Determine the (x, y) coordinate at the center of the cell enclosing the given text.  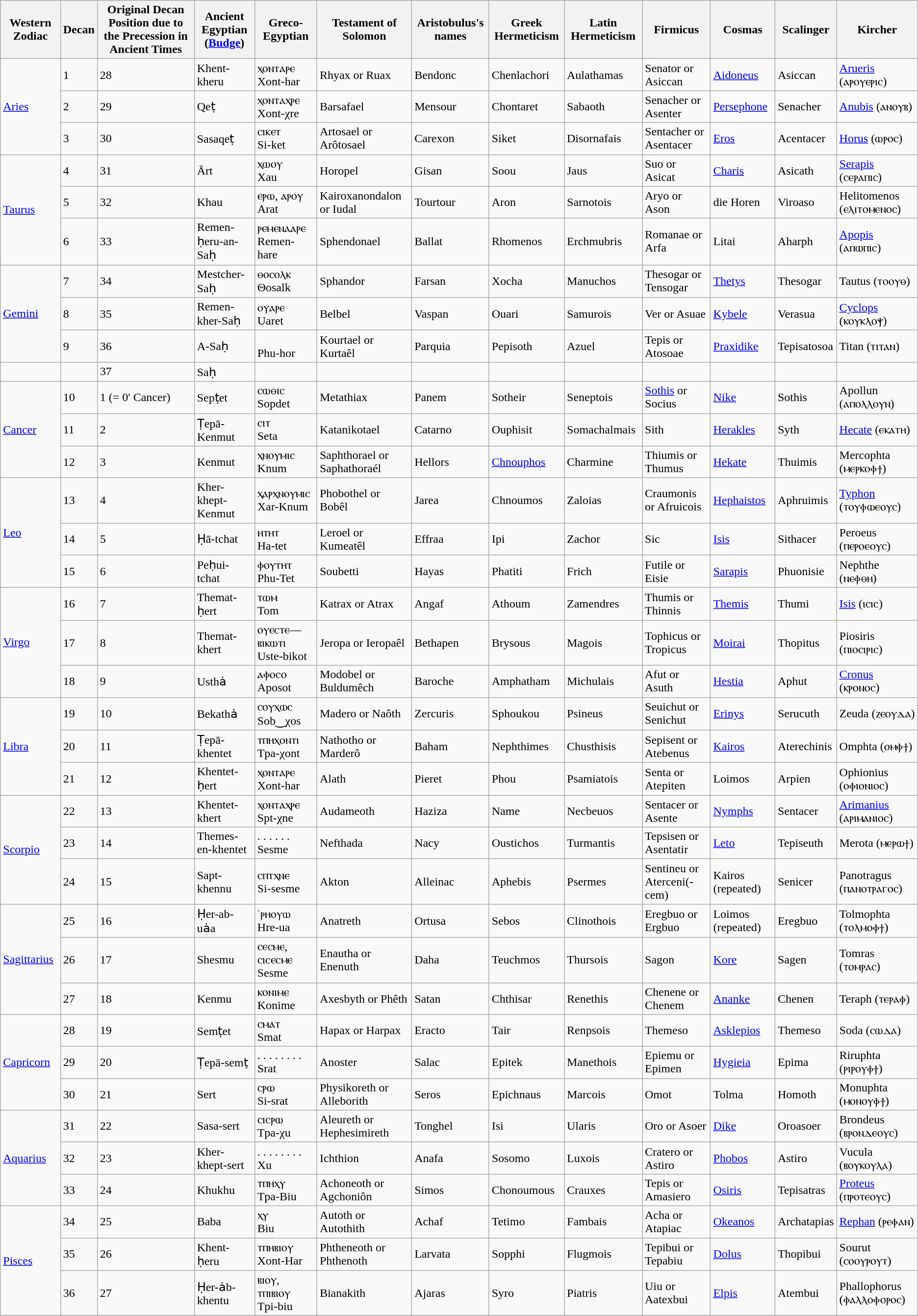
Capricorn (30, 1062)
Loimos (repeated) (742, 921)
Firmicus (677, 29)
Semṭet (225, 1031)
Modobel or Buldumêch (364, 682)
Hekate (742, 462)
Phuonisie (806, 572)
Epiemu or Epimen (677, 1062)
Thuimis (806, 462)
Manuchos (603, 281)
Scorpio (30, 850)
Anatreth (364, 921)
Khukhu (225, 1189)
Baham (451, 746)
Moirai (742, 643)
Panem (451, 397)
Carexon (451, 138)
Sagon (677, 960)
Typhon (ⲧⲟⲩⲫⲱⲉⲟⲩⲥ) (877, 501)
Eros (742, 138)
Leroel or Kumeatêl (364, 539)
Aryo or Ason (677, 202)
Siket (527, 138)
Luxois (603, 1158)
Sepṭet (225, 397)
Thursois (603, 960)
Aries (30, 107)
Futile or Eisie (677, 572)
Mestcher-Saḥ (225, 281)
Piatris (603, 1293)
Magois (603, 643)
Homoth (806, 1094)
Ṭepā-khentet (225, 746)
Khau (225, 202)
Hapax or Harpax (364, 1031)
Aulathamas (603, 75)
Haziza (451, 811)
Isi (527, 1126)
Sothis or Socius (677, 397)
Kairoxanondalon or Iudal (364, 202)
Latin Hermeticism (603, 29)
Sosomo (527, 1158)
Riruphta (ⲣⲓⲣⲟⲩⲫϯ) (877, 1062)
Sic (677, 539)
Peḥui-tchat (225, 572)
Merota (ⲙⲉⲣⲱϯ) (877, 843)
Soubetti (364, 572)
Sothis (806, 397)
ⲭⲟⲛⲧⲁⲭⲣⲉXont-χre (285, 107)
Shesmu (225, 960)
Panotragus (ⲡⲁⲛⲟⲧⲣⲁⲅⲟⲥ) (877, 882)
Khent-kheru (225, 75)
Sith (677, 430)
Afut or Asuth (677, 682)
Ouari (527, 314)
ⲥⲣⲱSi-srat (285, 1094)
Aphebis (527, 882)
Psermes (603, 882)
Sasaqeṭ (225, 138)
Oroasoer (806, 1126)
Soou (527, 171)
Samurois (603, 314)
Charis (742, 171)
Kore (742, 960)
Tetimo (527, 1222)
Somachalmais (603, 430)
Aidoneus (742, 75)
Sagittarius (30, 959)
Seneptois (603, 397)
Sentineu or Aterceni(-cem) (677, 882)
Psamiatois (603, 779)
Herakles (742, 430)
Mercophta (ⲙⲉⲣⲕⲟⲫϯ) (877, 462)
Dike (742, 1126)
Cyclops (ⲕⲟⲩⲕⲗⲟⲯ) (877, 314)
Saḥ (225, 372)
Thopibui (806, 1254)
Katanikotael (364, 430)
Necbeuos (603, 811)
Chusthisis (603, 746)
Aristobulus's names (451, 29)
Greek Hermeticism (527, 29)
Syth (806, 430)
ⲥⲡⲧⲭⲛⲉSi-sesme (285, 882)
ⲥⲉⲥⲙⲉ, ⲥⲓⲥⲉⲥⲙⲉSesme (285, 960)
Marcois (603, 1094)
Aleureth or Hephesimireth (364, 1126)
Phatiti (527, 572)
Chontaret (527, 107)
Asklepios (742, 1031)
Osiris (742, 1189)
Chnouphos (527, 462)
Tepisatosoa (806, 346)
Epichnaus (527, 1094)
Angaf (451, 604)
Ṭepā-semṭ (225, 1062)
Senacher or Asenter (677, 107)
Ularis (603, 1126)
Manethois (603, 1062)
Viroaso (806, 202)
Akton (364, 882)
Jarea (451, 501)
ⲧⲡⲏⲭⲟⲛⲧⲓTpa-χont (285, 746)
ⲧⲱⲙTom (285, 604)
Apollun (ⲁⲡⲟⲗⲗⲟⲩⲛ) (877, 397)
Sarapis (742, 572)
Sentacer or Asente (677, 811)
Tepisatras (806, 1189)
Suo or Asicat (677, 171)
Themat-ḥert (225, 604)
Larvata (451, 1254)
Themis (742, 604)
Ophionius (ⲟⲫⲓⲟⲛⲓⲟⲥ) (877, 779)
Name (527, 811)
Eracto (451, 1031)
Persephone (742, 107)
A-Saḥ (225, 346)
Proteus (ⲡⲣⲟⲧⲉⲟⲩⲥ) (877, 1189)
Sithacer (806, 539)
Zachor (603, 539)
Epitek (527, 1062)
Kairos (742, 746)
Sphendonael (364, 241)
Eregbuo or Ergbuo (677, 921)
Seuichut or Senichut (677, 714)
Gisan (451, 171)
Tepis or Atosoae (677, 346)
Daha (451, 960)
Nefthada (364, 843)
Uiu or Aatexbui (677, 1293)
Horus (ⲱⲣⲟⲥ) (877, 138)
Serapis (ⲥⲉⲣⲁⲡⲓⲥ) (877, 171)
Archatapias (806, 1222)
Isis (ⲓⲥⲓⲥ) (877, 604)
Senacher (806, 107)
Barsafael (364, 107)
Romanae or Arfa (677, 241)
ⲥⲟⲩⲭⲱⲥSob‿χos (285, 714)
Michulais (603, 682)
Ārt (225, 171)
Qeṭ (225, 107)
Artosael or Arôtosael (364, 138)
Khent-ḥeru (225, 1254)
Eregbuo (806, 921)
. . . . . . . .Xu (285, 1158)
ⲭⲟⲛⲧⲁⲭⲣⲉSpt-χne (285, 811)
Gemini (30, 313)
Asicath (806, 171)
Phobothel or Bobêl (364, 501)
Monuphta (ⲙⲟⲛⲟⲩⲫϯ) (877, 1094)
ⲭⲛⲟⲩⲙⲓⲥKnum (285, 462)
Cratero or Astiro (677, 1158)
ⲑⲟⲥⲟⲗⲕΘosalk (285, 281)
Kenmu (225, 998)
Tepibui or Tepabiu (677, 1254)
Themes-en-khentet (225, 843)
Teraph (ⲧⲉⲣⲁⲫ) (877, 998)
Bekathȧ (225, 714)
Sagen (806, 960)
Arueris (ⲁⲣⲟⲩⲉⲣⲓⲥ) (877, 75)
Epima (806, 1062)
Senta or Atepiten (677, 779)
Charmine (603, 462)
Craumonis or Afruicois (677, 501)
Rephan (ⲣⲉⲫⲁⲛ) (877, 1222)
Rhomenos (527, 241)
Omot (677, 1094)
1 (78, 75)
Kenmut (225, 462)
Nephthimes (527, 746)
Turmantis (603, 843)
Katrax or Atrax (364, 604)
Belbel (364, 314)
Autoth or Autothith (364, 1222)
Nephthe (ⲛⲉⲫⲑⲏ) (877, 572)
Erinys (742, 714)
Original Decan Position due to the Precession in Ancient Times (146, 29)
1 (= 0' Cancer) (146, 397)
Hayas (451, 572)
Azuel (603, 346)
Satan (451, 998)
Apopis (ⲁⲡⲱⲡⲓⲥ) (877, 241)
Tepsisen or Asentatir (677, 843)
ⲥⲓⲧSeta (285, 430)
Piosiris (ⲡⲓⲟⲥⲓⲣⲓⲥ) (877, 643)
Chenene or Chenem (677, 998)
Cronus (ⲕⲣⲟⲛⲟⲥ) (877, 682)
Titan (ⲧⲓⲧⲁⲛ) (877, 346)
Ḥer-ȧb-khentu (225, 1293)
Effraa (451, 539)
Helitomenos (ⲉⲗⲓⲧⲟⲙⲉⲛⲟⲥ) (877, 202)
Physikoreth or Alleborith (364, 1094)
Themat-khert (225, 643)
Sphoukou (527, 714)
Nathotho or Marderô (364, 746)
Farsan (451, 281)
ⲉⲣⲱ, ⲁⲣⲟⲩArat (285, 202)
Chnoumos (527, 501)
Aphut (806, 682)
Erchmubris (603, 241)
Salac (451, 1062)
Zaloias (603, 501)
Ballat (451, 241)
Ananke (742, 998)
Hellors (451, 462)
Metathiax (364, 397)
Scalinger (806, 29)
Ancient Egyptian(Budge) (225, 29)
Tonghel (451, 1126)
Bendonc (451, 75)
Chenlachori (527, 75)
Zamendres (603, 604)
Ḥā-tchat (225, 539)
Praxidike (742, 346)
Anoster (364, 1062)
Thesogar (806, 281)
Bianakith (364, 1293)
ⲭⲱⲟⲩXau (285, 171)
Atembui (806, 1293)
Sepisent or Atebenus (677, 746)
Ipi (527, 539)
ⲁⲫⲟⲥⲟAposot (285, 682)
Tophicus or Tropicus (677, 643)
Hygieia (742, 1062)
Taurus (30, 210)
Horopel (364, 171)
Simos (451, 1189)
Brondeus (ⲃⲣⲟⲛⲇⲉⲟⲩⲥ) (877, 1126)
Sebos (527, 921)
Phallophorus (ⲫⲁⲗⲗⲟⲫⲟⲣⲟⲥ) (877, 1293)
Western Zodiac (30, 29)
Phou (527, 779)
ⲃⲓⲟⲩ, ⲧⲡⲓⲃⲓⲟⲩTpi-biu (285, 1293)
Ajaras (451, 1293)
Achoneoth or Agchoniôn (364, 1189)
Okeanos (742, 1222)
Xocha (527, 281)
Enautha or Enenuth (364, 960)
Decan (78, 29)
Parquia (451, 346)
Kircher (877, 29)
ⲭⲩBiu (285, 1222)
Zeuda (ⲍⲉⲟⲩⲇⲁ) (877, 714)
ⲥⲓⲥⲣⲱTpa-χu (285, 1126)
ʿⲣⲏⲟⲩⲱHre-ua (285, 921)
ⲫⲟⲩⲧⲏⲧPhu-Tet (285, 572)
ⲭⲁⲣⲭⲛⲟⲩⲙⲓⲥΧar-Knum (285, 501)
Ṭepā-Kenmut (225, 430)
Senator or Asiccan (677, 75)
Greco-Egyptian (285, 29)
Isis (742, 539)
Kher-khept-Kenmut (225, 501)
37 (146, 372)
ⲕⲟⲛⲓⲙⲉKonime (285, 998)
Sentacer (806, 811)
Teuchmos (527, 960)
Alath (364, 779)
Nymphs (742, 811)
Litai (742, 241)
Tepiseuth (806, 843)
Rhyax or Ruax (364, 75)
Aterechinis (806, 746)
Tolmophta (ⲧⲟⲗⲙⲟⲫϯ) (877, 921)
Disornafais (603, 138)
ⲧⲡⲏⲭⲩTpa-Biu (285, 1189)
Hephaistos (742, 501)
Frich (603, 572)
Tomras (ⲧⲟⲙⲣⲁⲥ) (877, 960)
Kher-khept-sert (225, 1158)
Tourtour (451, 202)
Vucula (ⲃⲟⲩⲕⲟⲩⲗⲁ) (877, 1158)
Pepisoth (527, 346)
Acentacer (806, 138)
Thumi (806, 604)
Phtheneoth or Phthenoth (364, 1254)
Sotheir (527, 397)
Bethapen (451, 643)
Remen-kher-Saḥ (225, 314)
Kybele (742, 314)
Sarnotois (603, 202)
ⲟⲩⲁⲣⲉUaret (285, 314)
Saphthorael or Saphathoraél (364, 462)
ⲣⲉⲙⲉⲛⲁⲁⲣⲉRemen-hare (285, 241)
Crauxes (603, 1189)
Testament of Solomon (364, 29)
Khentet-ḥert (225, 779)
Tair (527, 1031)
Virgo (30, 642)
Tautus (ⲧⲟⲟⲩⲑ) (877, 281)
Kairos (repeated) (742, 882)
Dolus (742, 1254)
Anubis (ⲁⲛⲟⲩⲃ) (877, 107)
Alleinac (451, 882)
Pieret (451, 779)
ⲭⲟⲛⲧⲁⲣⲉXont-har (285, 779)
. . . . . . . .Srat (285, 1062)
Senicer (806, 882)
Usthȧ (225, 682)
die Horen (742, 202)
Sphandor (364, 281)
Aphruimis (806, 501)
Arimanius (ⲁⲣⲓⲙⲁⲛⲓⲟⲥ) (877, 811)
Mensour (451, 107)
Ichthion (364, 1158)
Cosmas (742, 29)
Asiccan (806, 75)
Libra (30, 746)
Athoum (527, 604)
Nacy (451, 843)
Soda (ⲥⲱⲇⲁ) (877, 1031)
Elpis (742, 1293)
Thopitus (806, 643)
Oro or Asoer (677, 1126)
Jaus (603, 171)
Ver or Asuae (677, 314)
Fambais (603, 1222)
Renpsois (603, 1031)
Omphta (ⲟⲙⲫϯ) (877, 746)
ⲭⲟⲛⲧⲁⲣⲉΧont-har (285, 75)
Thetys (742, 281)
Hestia (742, 682)
Cancer (30, 430)
Catarno (451, 430)
Arpien (806, 779)
. . . . . .Sesme (285, 843)
Oustichos (527, 843)
Chenen (806, 998)
Audameoth (364, 811)
Chthisar (527, 998)
Acha or Atapiac (677, 1222)
Sapt-khennu (225, 882)
Syro (527, 1293)
Remen-ḥeru-an-Saḥ (225, 241)
ⲥⲓⲕⲉⲧSi-ket (285, 138)
ⲏⲧⲏⲧHa-tet (285, 539)
Renethis (603, 998)
Nike (742, 397)
Madero or Naôth (364, 714)
Jeropa or Ieropaêl (364, 643)
Thumis or Thinnis (677, 604)
Thesogar or Tensogar (677, 281)
Thiumis or Thumus (677, 462)
Ḥer-ab-uȧa (225, 921)
Baba (225, 1222)
Leto (742, 843)
Verasua (806, 314)
ⲥⲱⲑⲓⲥSopdet (285, 397)
Baroche (451, 682)
Aquarius (30, 1158)
Sopphi (527, 1254)
Serucuth (806, 714)
Ortusa (451, 921)
Seros (451, 1094)
Hecate (ⲉⲕⲁⲧⲏ) (877, 430)
Khentet-khert (225, 811)
Chonoumous (527, 1189)
Vaspan (451, 314)
Sentacher or Asentacer (677, 138)
Zercuris (451, 714)
ⲥⲙⲁⲧSmat (285, 1031)
Aharph (806, 241)
Ouphisit (527, 430)
Amphatham (527, 682)
Pisces (30, 1261)
ⲧⲡⲏⲃⲓⲟⲩXont-Har (285, 1254)
Phobos (742, 1158)
Aron (527, 202)
Flugmois (603, 1254)
Sabaoth (603, 107)
Anafa (451, 1158)
Sasa-sert (225, 1126)
Tepis or Amasiero (677, 1189)
Sourut (ⲥⲟⲟⲩⲣⲟⲩⲧ) (877, 1254)
Kourtael or Kurtaêl (364, 346)
Brysous (527, 643)
Tolma (742, 1094)
Psineus (603, 714)
Achaf (451, 1222)
Leo (30, 533)
Axesbyth or Phêth (364, 998)
ⲟⲩⲉⲥⲧⲉ—ⲃⲓⲕⲱⲧⲓUste-bikot (285, 643)
Clinothois (603, 921)
Phu-hor (285, 346)
Astiro (806, 1158)
Peroeus (ⲡⲉⲣⲟⲉⲟⲩⲥ) (877, 539)
Loimos (742, 779)
Sert (225, 1094)
